Determine the [x, y] coordinate at the center of the cell enclosing the given text.  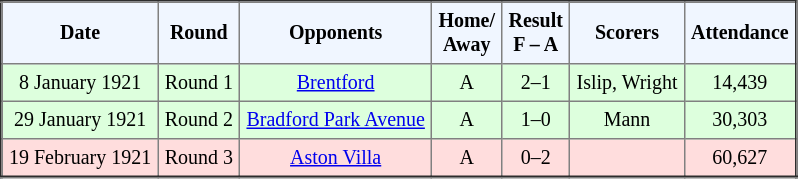
Opponents [336, 33]
Round 1 [199, 83]
Islip, Wright [628, 83]
Attendance [740, 33]
Round 3 [199, 158]
1–0 [536, 120]
Aston Villa [336, 158]
Date [80, 33]
30,303 [740, 120]
Scorers [628, 33]
Round 2 [199, 120]
60,627 [740, 158]
Home/Away [467, 33]
Round [199, 33]
Bradford Park Avenue [336, 120]
Mann [628, 120]
14,439 [740, 83]
2–1 [536, 83]
29 January 1921 [80, 120]
19 February 1921 [80, 158]
ResultF – A [536, 33]
8 January 1921 [80, 83]
0–2 [536, 158]
Brentford [336, 83]
